Pinpoint the cell where the given text exists, returning its (X, Y) midpoint coordinate. 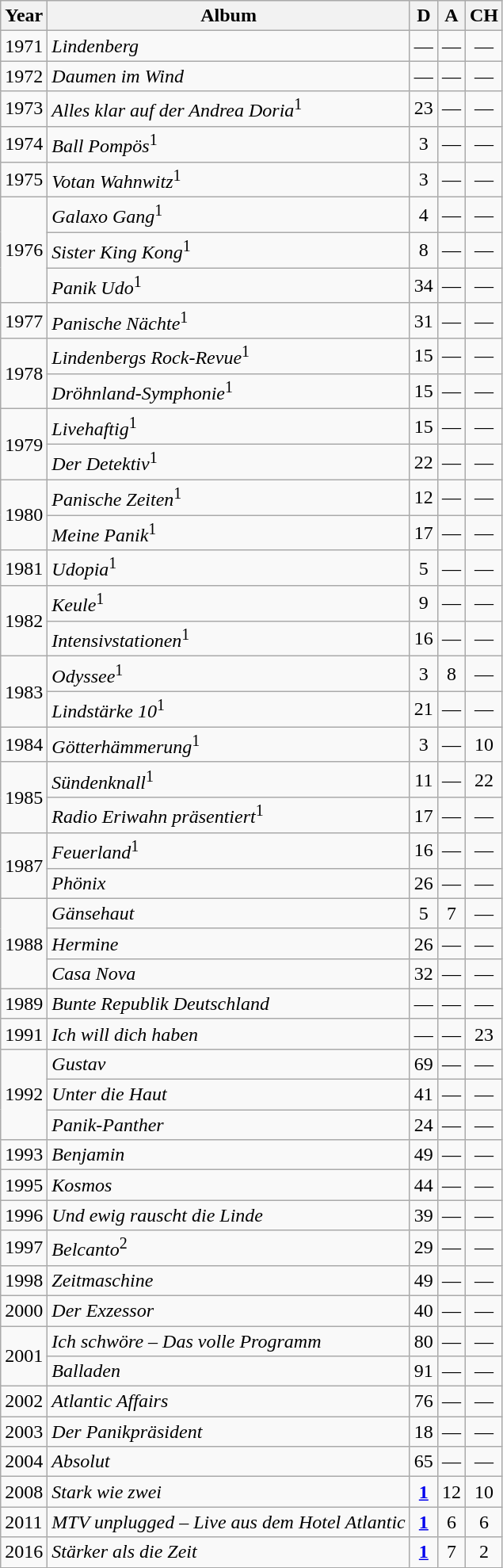
1993 (24, 1155)
65 (423, 1462)
1977 (24, 320)
CH (483, 16)
Ich will dich haben (228, 1034)
2011 (24, 1522)
2 (483, 1552)
Stark wie zwei (228, 1492)
Panik-Panther (228, 1125)
Meine Panik1 (228, 533)
Ball Pompös1 (228, 144)
Sündenknall1 (228, 780)
1995 (24, 1185)
Unter die Haut (228, 1095)
Panische Nächte1 (228, 320)
Year (24, 16)
1976 (24, 250)
Der Exzessor (228, 1311)
Radio Eriwahn präsentiert1 (228, 815)
Gänsehaut (228, 913)
4 (423, 216)
18 (423, 1432)
21 (423, 709)
MTV unplugged – Live aus dem Hotel Atlantic (228, 1522)
2008 (24, 1492)
34 (423, 285)
1992 (24, 1095)
Keule1 (228, 604)
Bunte Republik Deutschland (228, 1004)
24 (423, 1125)
Gustav (228, 1065)
Daumen im Wind (228, 76)
1974 (24, 144)
Ich schwöre – Das volle Programm (228, 1341)
1979 (24, 444)
1985 (24, 797)
Album (228, 16)
1987 (24, 866)
Lindstärke 101 (228, 709)
32 (423, 973)
1989 (24, 1004)
Und ewig rauscht die Linde (228, 1215)
1972 (24, 76)
Panik Udo1 (228, 285)
69 (423, 1065)
Balladen (228, 1371)
Benjamin (228, 1155)
9 (423, 604)
91 (423, 1371)
1982 (24, 621)
1975 (24, 179)
Dröhnland-Symphonie1 (228, 392)
1998 (24, 1280)
2016 (24, 1552)
2001 (24, 1356)
Kosmos (228, 1185)
Der Detektiv1 (228, 461)
Livehaftig1 (228, 426)
1988 (24, 943)
Stärker als die Zeit (228, 1552)
2003 (24, 1432)
44 (423, 1185)
1981 (24, 568)
Atlantic Affairs (228, 1402)
Götterhämmerung1 (228, 745)
80 (423, 1341)
Sister King Kong1 (228, 250)
Der Panikpräsident (228, 1432)
31 (423, 320)
1991 (24, 1034)
2002 (24, 1402)
Feuerland1 (228, 851)
Alles klar auf der Andrea Doria1 (228, 109)
Absolut (228, 1462)
Belcanto2 (228, 1248)
Galaxo Gang1 (228, 216)
1973 (24, 109)
Intensivstationen1 (228, 639)
29 (423, 1248)
41 (423, 1095)
1983 (24, 691)
Hermine (228, 943)
40 (423, 1311)
Votan Wahnwitz1 (228, 179)
76 (423, 1402)
2000 (24, 1311)
39 (423, 1215)
D (423, 16)
Casa Nova (228, 973)
Udopia1 (228, 568)
Phönix (228, 883)
Odyssee1 (228, 674)
Lindenbergs Rock-Revue1 (228, 357)
11 (423, 780)
A (452, 16)
1997 (24, 1248)
Lindenberg (228, 46)
1984 (24, 745)
1980 (24, 515)
1971 (24, 46)
1996 (24, 1215)
2004 (24, 1462)
Zeitmaschine (228, 1280)
Panische Zeiten1 (228, 498)
1978 (24, 374)
